Scan for the cell matching the given text and deliver its (X, Y) coordinate at center. 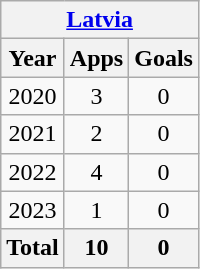
Goals (164, 58)
2022 (33, 172)
2023 (33, 210)
Year (33, 58)
3 (96, 96)
Apps (96, 58)
Total (33, 248)
4 (96, 172)
2020 (33, 96)
Latvia (100, 20)
1 (96, 210)
2021 (33, 134)
10 (96, 248)
2 (96, 134)
